Output the [x, y] coordinate of the center of the cell containing the given text.  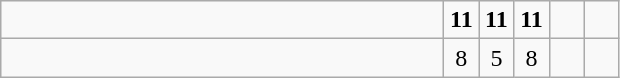
5 [496, 58]
